Detect which cell encompasses the target text, then output its [x, y] center coordinate. 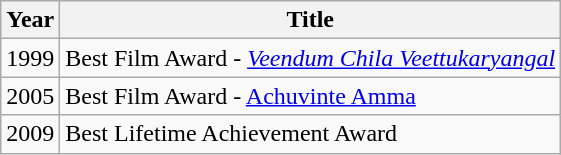
1999 [30, 58]
Year [30, 20]
Best Lifetime Achievement Award [310, 134]
Title [310, 20]
2009 [30, 134]
Best Film Award - Veendum Chila Veettukaryangal [310, 58]
Best Film Award - Achuvinte Amma [310, 96]
2005 [30, 96]
